Determine the [x, y] coordinate at the center of the cell enclosing the given text.  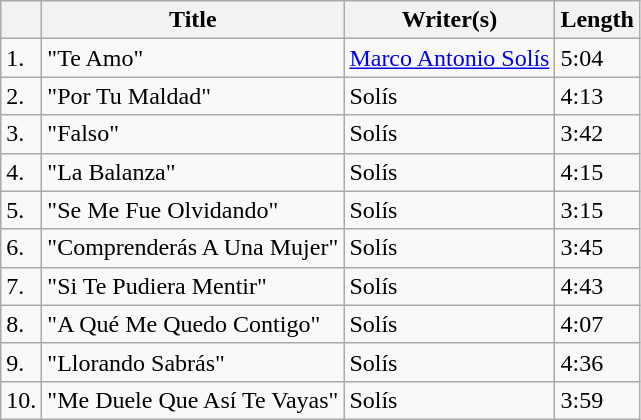
4:43 [597, 286]
8. [22, 324]
"Te Amo" [193, 58]
10. [22, 400]
7. [22, 286]
2. [22, 96]
4. [22, 172]
3:42 [597, 134]
"Se Me Fue Olvidando" [193, 210]
4:13 [597, 96]
Title [193, 20]
3:45 [597, 248]
"Falso" [193, 134]
9. [22, 362]
4:36 [597, 362]
3. [22, 134]
3:59 [597, 400]
6. [22, 248]
5:04 [597, 58]
Marco Antonio Solís [450, 58]
Length [597, 20]
"La Balanza" [193, 172]
"Comprenderás A Una Mujer" [193, 248]
3:15 [597, 210]
"A Qué Me Quedo Contigo" [193, 324]
5. [22, 210]
Writer(s) [450, 20]
4:07 [597, 324]
4:15 [597, 172]
"Por Tu Maldad" [193, 96]
"Me Duele Que Así Te Vayas" [193, 400]
"Si Te Pudiera Mentir" [193, 286]
"Llorando Sabrás" [193, 362]
1. [22, 58]
